Capture the cell that displays the provided text and extract its [X, Y] central coordinate. 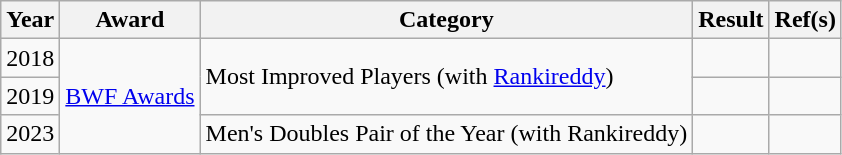
Result [731, 20]
Ref(s) [805, 20]
Category [446, 20]
Men's Doubles Pair of the Year (with Rankireddy) [446, 134]
Award [130, 20]
2019 [30, 96]
2018 [30, 58]
Year [30, 20]
2023 [30, 134]
Most Improved Players (with Rankireddy) [446, 77]
BWF Awards [130, 96]
